Return [X, Y] of the center of cell containing provided text 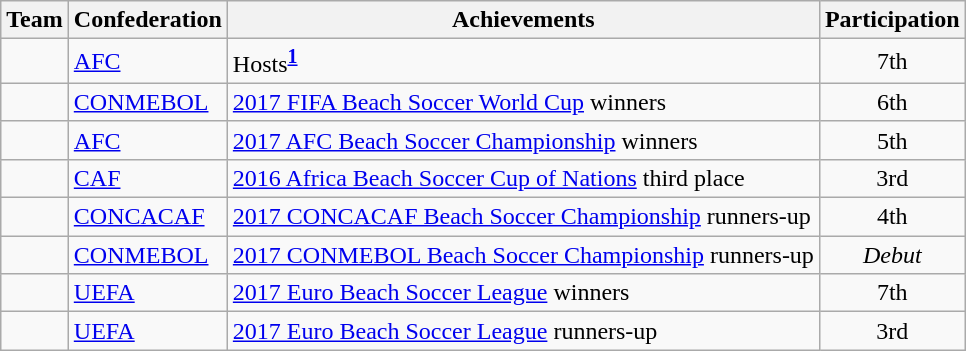
Team [35, 20]
2017 Euro Beach Soccer League runners-up [523, 331]
2017 CONMEBOL Beach Soccer Championship runners-up [523, 255]
2017 AFC Beach Soccer Championship winners [523, 140]
Debut [892, 255]
4th [892, 217]
Achievements [523, 20]
CONCACAF [148, 217]
2017 FIFA Beach Soccer World Cup winners [523, 102]
2016 Africa Beach Soccer Cup of Nations third place [523, 178]
6th [892, 102]
2017 CONCACAF Beach Soccer Championship runners-up [523, 217]
Confederation [148, 20]
5th [892, 140]
2017 Euro Beach Soccer League winners [523, 293]
CAF [148, 178]
Participation [892, 20]
Hosts1 [523, 62]
